Find where the given text appears and provide that cell's center as [X, Y] coordinate. 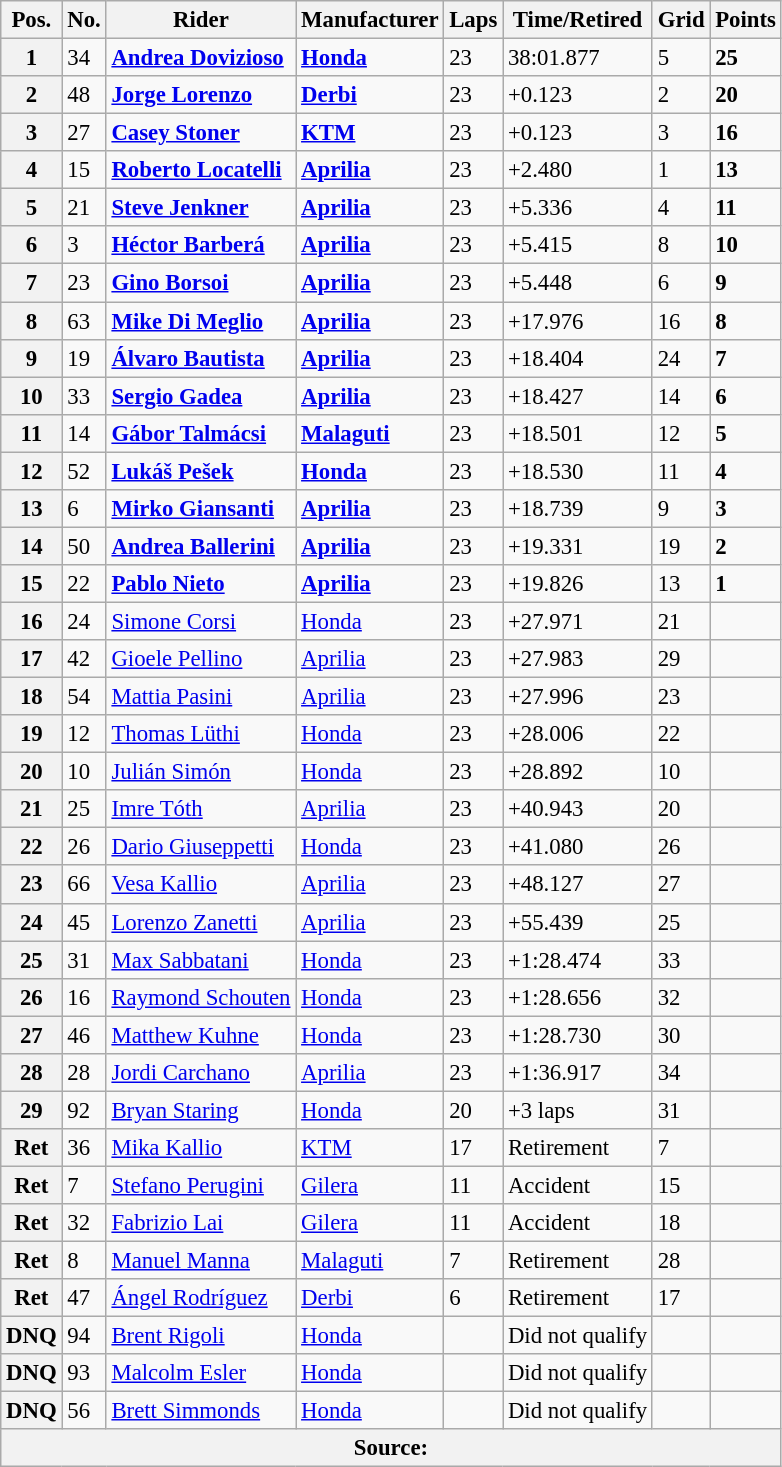
Andrea Dovizioso [201, 58]
+18.404 [578, 358]
+19.826 [578, 584]
Brent Rigoli [201, 1336]
Fabrizio Lai [201, 1223]
Pablo Nieto [201, 584]
Ángel Rodríguez [201, 1298]
+18.739 [578, 509]
Max Sabbatani [201, 960]
Thomas Lüthi [201, 734]
+5.415 [578, 245]
+18.501 [578, 433]
+1:28.656 [578, 997]
Gino Borsoi [201, 283]
Álvaro Bautista [201, 358]
52 [84, 471]
+1:28.730 [578, 1035]
+55.439 [578, 922]
Steve Jenkner [201, 208]
94 [84, 1336]
+27.996 [578, 697]
48 [84, 95]
Vesa Kallio [201, 885]
Gábor Talmácsi [201, 433]
Mirko Giansanti [201, 509]
+27.971 [578, 621]
Dario Giuseppetti [201, 847]
Lukáš Pešek [201, 471]
Points [746, 20]
Grid [680, 20]
Laps [474, 20]
45 [84, 922]
42 [84, 659]
+48.127 [578, 885]
+17.976 [578, 321]
+1:28.474 [578, 960]
Sergio Gadea [201, 396]
Jordi Carchano [201, 1073]
Mattia Pasini [201, 697]
+5.336 [578, 208]
+18.530 [578, 471]
Manuel Manna [201, 1261]
+5.448 [578, 283]
Rider [201, 20]
Stefano Perugini [201, 1185]
+40.943 [578, 809]
30 [680, 1035]
93 [84, 1373]
+19.331 [578, 546]
Héctor Barberá [201, 245]
Julián Simón [201, 772]
+3 laps [578, 1110]
Gioele Pellino [201, 659]
Andrea Ballerini [201, 546]
+18.427 [578, 396]
Imre Tóth [201, 809]
+2.480 [578, 170]
No. [84, 20]
Casey Stoner [201, 133]
Malcolm Esler [201, 1373]
66 [84, 885]
36 [84, 1148]
Brett Simmonds [201, 1411]
Lorenzo Zanetti [201, 922]
Pos. [32, 20]
Mika Kallio [201, 1148]
92 [84, 1110]
Jorge Lorenzo [201, 95]
+28.006 [578, 734]
Raymond Schouten [201, 997]
47 [84, 1298]
Mike Di Meglio [201, 321]
56 [84, 1411]
+41.080 [578, 847]
50 [84, 546]
Time/Retired [578, 20]
+28.892 [578, 772]
63 [84, 321]
Simone Corsi [201, 621]
Bryan Staring [201, 1110]
+27.983 [578, 659]
Roberto Locatelli [201, 170]
Matthew Kuhne [201, 1035]
+1:36.917 [578, 1073]
38:01.877 [578, 58]
46 [84, 1035]
54 [84, 697]
Manufacturer [370, 20]
